For the text-containing cell, return its midpoint in [x, y] coordinate format. 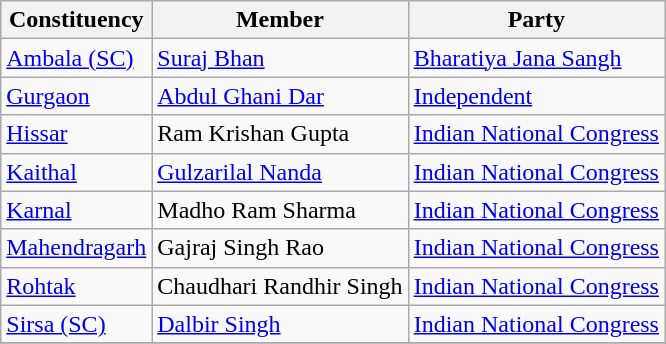
Ambala (SC) [76, 58]
Madho Ram Sharma [280, 210]
Abdul Ghani Dar [280, 96]
Sirsa (SC) [76, 324]
Hissar [76, 134]
Rohtak [76, 286]
Ram Krishan Gupta [280, 134]
Independent [536, 96]
Party [536, 20]
Bharatiya Jana Sangh [536, 58]
Gulzarilal Nanda [280, 172]
Member [280, 20]
Constituency [76, 20]
Gurgaon [76, 96]
Chaudhari Randhir Singh [280, 286]
Dalbir Singh [280, 324]
Karnal [76, 210]
Kaithal [76, 172]
Gajraj Singh Rao [280, 248]
Mahendragarh [76, 248]
Suraj Bhan [280, 58]
